Detect which cell encompasses the target text, then output its [X, Y] center coordinate. 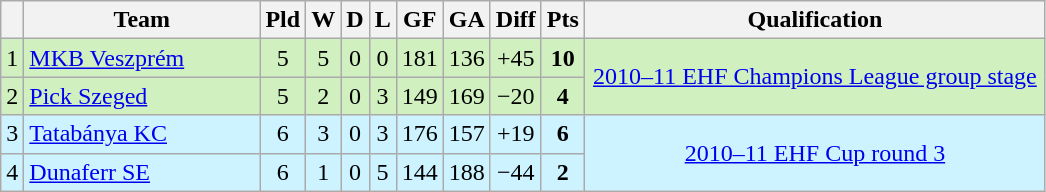
136 [466, 58]
GF [420, 20]
149 [420, 96]
169 [466, 96]
−44 [516, 172]
2010–11 EHF Champions League group stage [814, 77]
157 [466, 134]
2010–11 EHF Cup round 3 [814, 153]
Pts [562, 20]
Pick Szeged [142, 96]
L [382, 20]
W [324, 20]
MKB Veszprém [142, 58]
−20 [516, 96]
Dunaferr SE [142, 172]
Pld [283, 20]
+19 [516, 134]
176 [420, 134]
188 [466, 172]
144 [420, 172]
Team [142, 20]
Qualification [814, 20]
GA [466, 20]
Tatabánya KC [142, 134]
D [355, 20]
Diff [516, 20]
+45 [516, 58]
10 [562, 58]
181 [420, 58]
